Find where the given text appears and provide that cell's center as [X, Y] coordinate. 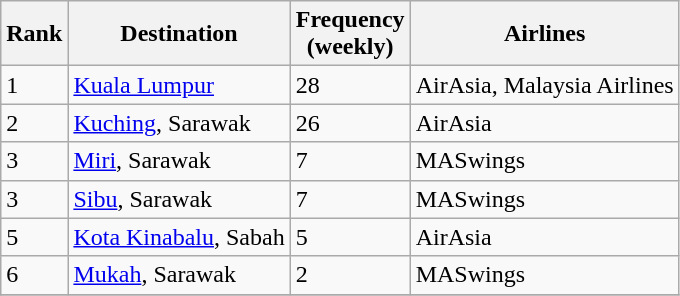
Rank [34, 34]
Mukah, Sarawak [179, 275]
1 [34, 85]
Kuala Lumpur [179, 85]
Miri, Sarawak [179, 161]
Airlines [544, 34]
26 [350, 123]
6 [34, 275]
AirAsia, Malaysia Airlines [544, 85]
Destination [179, 34]
28 [350, 85]
Kuching, Sarawak [179, 123]
Frequency(weekly) [350, 34]
Kota Kinabalu, Sabah [179, 237]
Sibu, Sarawak [179, 199]
